Extract the [X, Y] coordinate from the center of the cell holding the provided text.  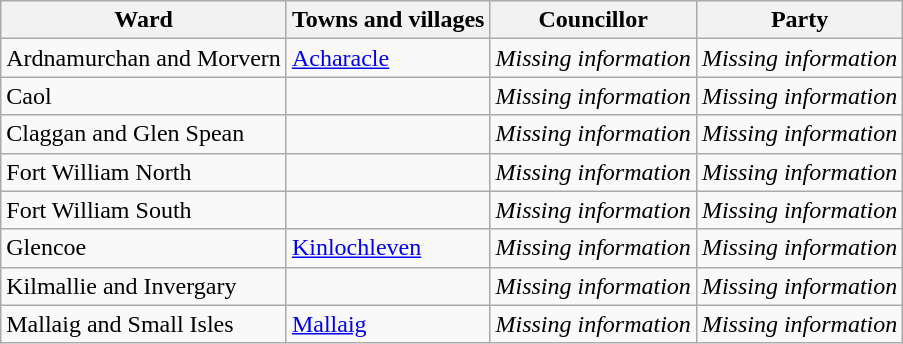
Mallaig and Small Isles [144, 324]
Kilmallie and Invergary [144, 286]
Ardnamurchan and Morvern [144, 58]
Acharacle [388, 58]
Party [799, 20]
Mallaig [388, 324]
Councillor [593, 20]
Fort William North [144, 172]
Towns and villages [388, 20]
Caol [144, 96]
Glencoe [144, 248]
Ward [144, 20]
Fort William South [144, 210]
Kinlochleven [388, 248]
Claggan and Glen Spean [144, 134]
